Capture the cell that displays the provided text and extract its (X, Y) central coordinate. 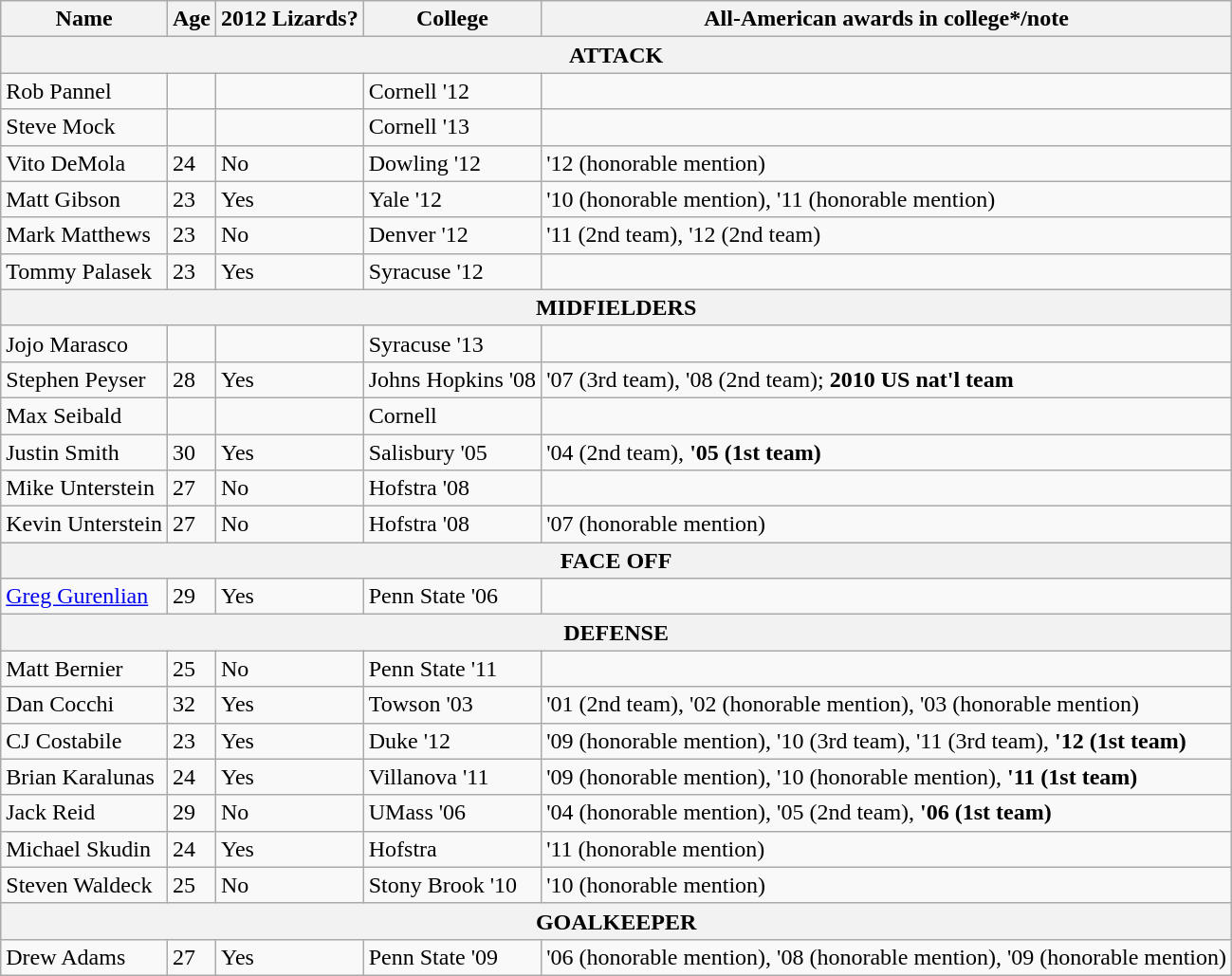
Towson '03 (451, 705)
Villanova '11 (451, 777)
Name (84, 19)
Cornell (451, 415)
Mike Unterstein (84, 488)
UMass '06 (451, 813)
Rob Pannel (84, 91)
Mark Matthews (84, 235)
'04 (honorable mention), '05 (2nd team), '06 (1st team) (887, 813)
Jack Reid (84, 813)
GOALKEEPER (616, 921)
'10 (honorable mention) (887, 885)
Matt Bernier (84, 669)
'01 (2nd team), '02 (honorable mention), '03 (honorable mention) (887, 705)
Penn State '11 (451, 669)
Syracuse '12 (451, 271)
Stony Brook '10 (451, 885)
Penn State '09 (451, 957)
All-American awards in college*/note (887, 19)
'09 (honorable mention), '10 (honorable mention), '11 (1st team) (887, 777)
Greg Gurenlian (84, 597)
Syracuse '13 (451, 343)
'07 (honorable mention) (887, 525)
CJ Costabile (84, 741)
2012 Lizards? (289, 19)
'07 (3rd team), '08 (2nd team); 2010 US nat'l team (887, 379)
Hofstra (451, 849)
Age (192, 19)
Kevin Unterstein (84, 525)
MIDFIELDERS (616, 307)
'11 (honorable mention) (887, 849)
Salisbury '05 (451, 452)
Drew Adams (84, 957)
30 (192, 452)
Michael Skudin (84, 849)
Brian Karalunas (84, 777)
'12 (honorable mention) (887, 163)
Dan Cocchi (84, 705)
Denver '12 (451, 235)
Johns Hopkins '08 (451, 379)
Cornell '12 (451, 91)
32 (192, 705)
DEFENSE (616, 633)
Justin Smith (84, 452)
Cornell '13 (451, 127)
Matt Gibson (84, 199)
Max Seibald (84, 415)
'06 (honorable mention), '08 (honorable mention), '09 (honorable mention) (887, 957)
Jojo Marasco (84, 343)
Vito DeMola (84, 163)
Stephen Peyser (84, 379)
FACE OFF (616, 561)
Penn State '06 (451, 597)
Dowling '12 (451, 163)
Steve Mock (84, 127)
'09 (honorable mention), '10 (3rd team), '11 (3rd team), '12 (1st team) (887, 741)
Duke '12 (451, 741)
Tommy Palasek (84, 271)
Yale '12 (451, 199)
'11 (2nd team), '12 (2nd team) (887, 235)
28 (192, 379)
College (451, 19)
'04 (2nd team), '05 (1st team) (887, 452)
'10 (honorable mention), '11 (honorable mention) (887, 199)
ATTACK (616, 55)
Steven Waldeck (84, 885)
